Find where the given text appears and provide that cell's center as [x, y] coordinate. 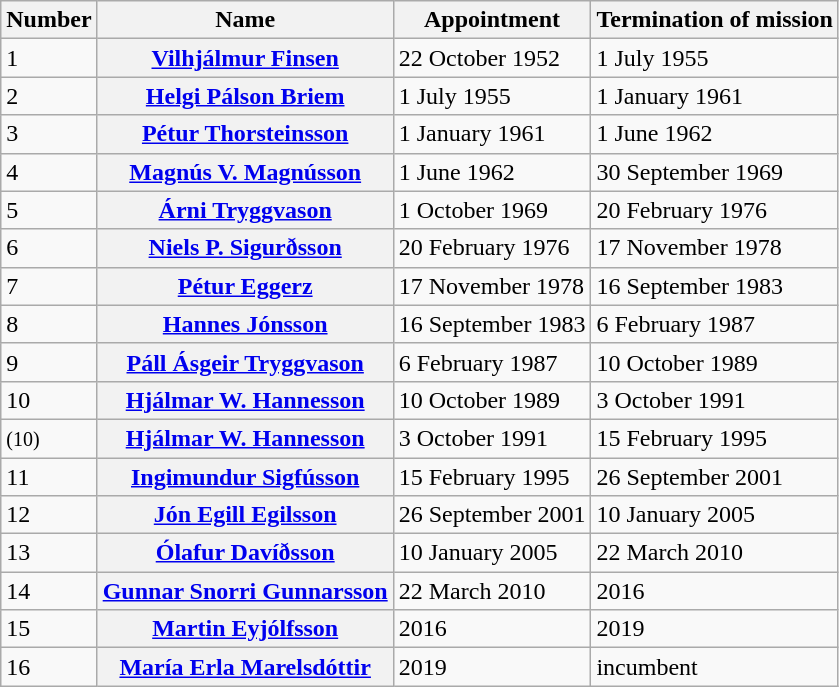
15 [49, 629]
8 [49, 324]
7 [49, 286]
Number [49, 20]
1 [49, 58]
(10) [49, 438]
Termination of mission [715, 20]
11 [49, 477]
22 October 1952 [492, 58]
4 [49, 172]
Appointment [492, 20]
Árni Tryggvason [245, 210]
Pétur Thorsteinsson [245, 134]
Ólafur Davíðsson [245, 553]
Helgi Pálson Briem [245, 96]
incumbent [715, 667]
Magnús V. Magnússon [245, 172]
Pétur Eggerz [245, 286]
Jón Egill Egilsson [245, 515]
Vilhjálmur Finsen [245, 58]
6 [49, 248]
Hannes Jónsson [245, 324]
16 [49, 667]
5 [49, 210]
Niels P. Sigurðsson [245, 248]
12 [49, 515]
1 October 1969 [492, 210]
Ingimundur Sigfússon [245, 477]
Páll Ásgeir Tryggvason [245, 362]
Name [245, 20]
Gunnar Snorri Gunnarsson [245, 591]
María Erla Marelsdóttir [245, 667]
2 [49, 96]
Martin Eyjólfsson [245, 629]
13 [49, 553]
3 [49, 134]
9 [49, 362]
10 [49, 400]
30 September 1969 [715, 172]
14 [49, 591]
